For the text-containing cell, return its midpoint in [x, y] coordinate format. 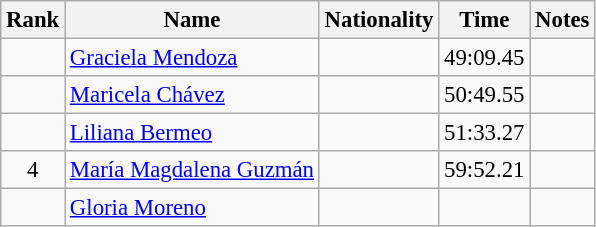
59:52.21 [484, 170]
Time [484, 20]
Graciela Mendoza [192, 58]
Notes [562, 20]
Liliana Bermeo [192, 133]
49:09.45 [484, 58]
Maricela Chávez [192, 95]
Rank [33, 20]
Gloria Moreno [192, 208]
50:49.55 [484, 95]
Name [192, 20]
Nationality [378, 20]
51:33.27 [484, 133]
María Magdalena Guzmán [192, 170]
4 [33, 170]
